Locate the cell with the specified text and output its (X, Y) center coordinate. 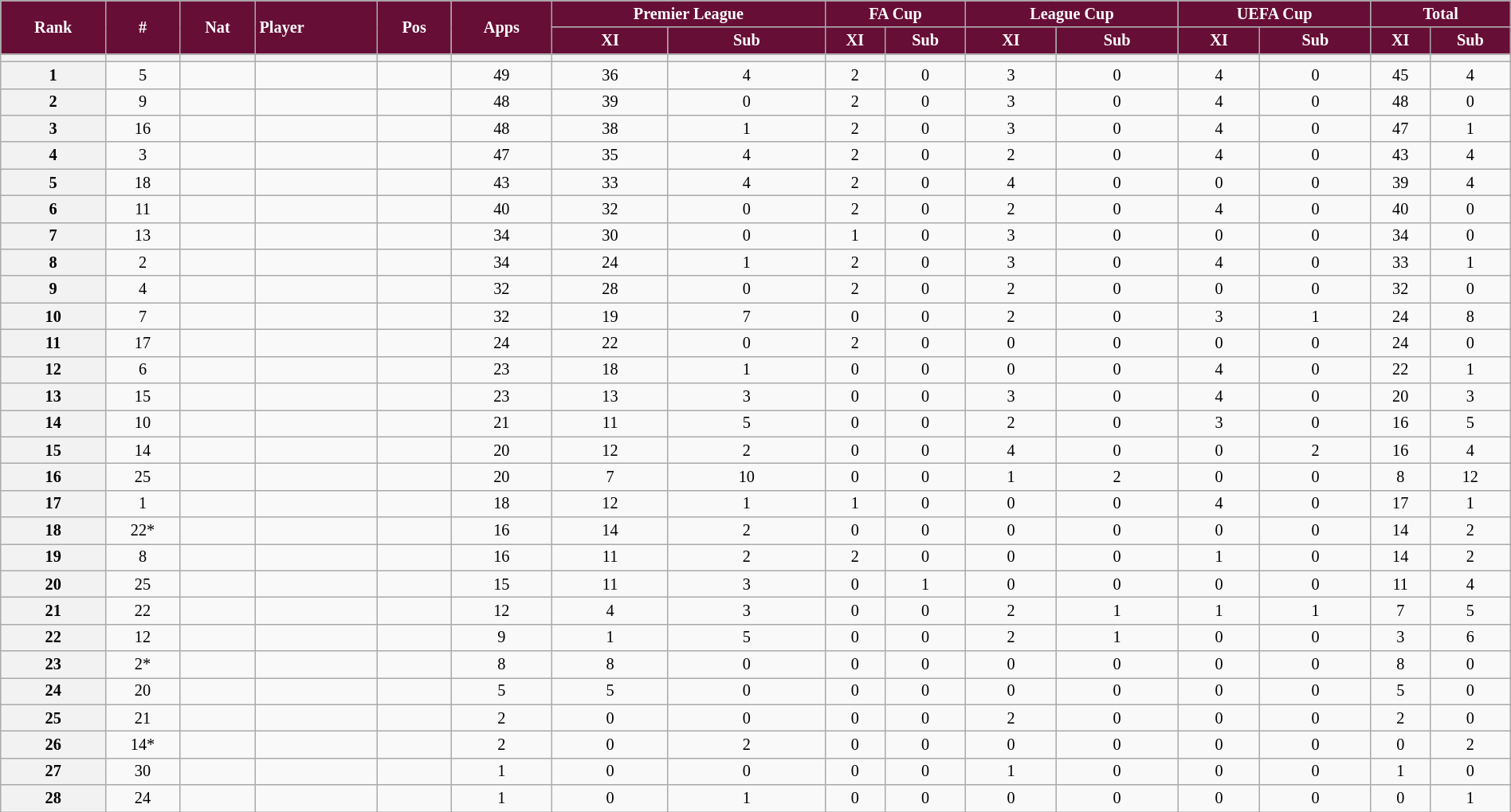
Pos (414, 27)
14* (143, 744)
36 (610, 75)
22* (143, 530)
Premier League (689, 14)
38 (610, 128)
49 (502, 75)
# (143, 27)
Nat (217, 27)
Player (317, 27)
45 (1400, 75)
2* (143, 664)
League Cup (1072, 14)
35 (610, 155)
UEFA Cup (1274, 14)
Apps (502, 27)
26 (53, 744)
Total (1441, 14)
27 (53, 771)
Rank (53, 27)
FA Cup (896, 14)
